From the cell containing the given text, extract its center point as (X, Y) coordinate. 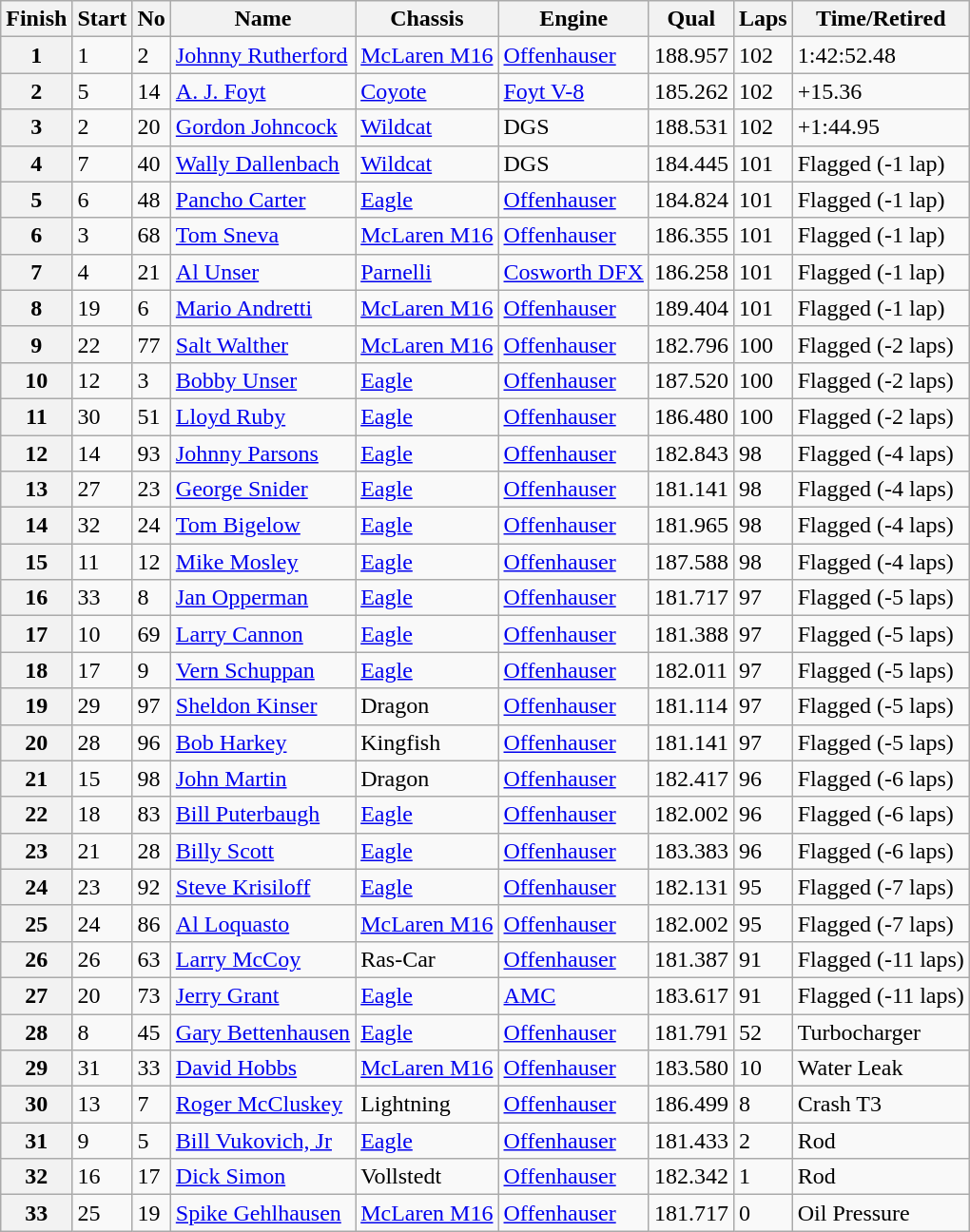
1:42:52.48 (881, 55)
Chassis (427, 19)
Gordon Johncock (262, 127)
Gary Bettenhausen (262, 1031)
Roger McCluskey (262, 1105)
Qual (690, 19)
184.824 (690, 200)
Time/Retired (881, 19)
186.480 (690, 416)
186.355 (690, 236)
Bob Harkey (262, 742)
93 (151, 453)
Johnny Rutherford (262, 55)
0 (763, 1213)
Jan Opperman (262, 598)
Pancho Carter (262, 200)
186.258 (690, 272)
Al Unser (262, 272)
Steve Krisiloff (262, 887)
Salt Walther (262, 344)
Parnelli (427, 272)
Engine (573, 19)
Vern Schuppan (262, 670)
George Snider (262, 490)
Lightning (427, 1105)
Bill Vukovich, Jr (262, 1141)
Bill Puterbaugh (262, 815)
Billy Scott (262, 851)
Oil Pressure (881, 1213)
Larry McCoy (262, 959)
Kingfish (427, 742)
187.588 (690, 562)
Dick Simon (262, 1177)
83 (151, 815)
No (151, 19)
181.965 (690, 526)
Start (103, 19)
Larry Cannon (262, 634)
A. J. Foyt (262, 91)
186.499 (690, 1105)
45 (151, 1031)
48 (151, 200)
Bobby Unser (262, 380)
Tom Sneva (262, 236)
+1:44.95 (881, 127)
AMC (573, 995)
Coyote (427, 91)
188.531 (690, 127)
188.957 (690, 55)
182.342 (690, 1177)
Wally Dallenbach (262, 164)
Water Leak (881, 1068)
185.262 (690, 91)
Al Loquasto (262, 923)
52 (763, 1031)
John Martin (262, 779)
183.580 (690, 1068)
181.387 (690, 959)
182.843 (690, 453)
63 (151, 959)
182.131 (690, 887)
68 (151, 236)
183.617 (690, 995)
51 (151, 416)
182.011 (690, 670)
Foyt V-8 (573, 91)
Vollstedt (427, 1177)
189.404 (690, 308)
Sheldon Kinser (262, 706)
Name (262, 19)
92 (151, 887)
184.445 (690, 164)
77 (151, 344)
Mike Mosley (262, 562)
183.383 (690, 851)
181.114 (690, 706)
182.796 (690, 344)
69 (151, 634)
Jerry Grant (262, 995)
181.388 (690, 634)
Crash T3 (881, 1105)
187.520 (690, 380)
Johnny Parsons (262, 453)
Cosworth DFX (573, 272)
David Hobbs (262, 1068)
+15.36 (881, 91)
Lloyd Ruby (262, 416)
Spike Gehlhausen (262, 1213)
Ras-Car (427, 959)
Turbocharger (881, 1031)
Laps (763, 19)
Finish (36, 19)
73 (151, 995)
181.433 (690, 1141)
181.791 (690, 1031)
Tom Bigelow (262, 526)
40 (151, 164)
182.417 (690, 779)
Mario Andretti (262, 308)
86 (151, 923)
